Extract the [X, Y] coordinate from the center of the cell holding the provided text.  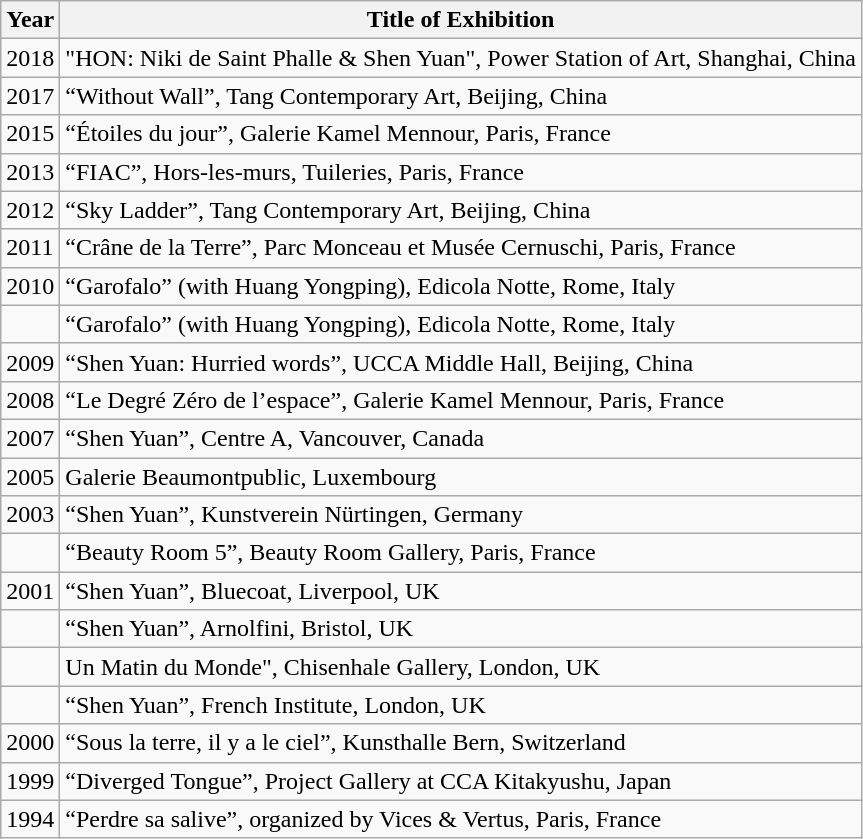
2007 [30, 438]
“Shen Yuan: Hurried words”, UCCA Middle Hall, Beijing, China [461, 362]
Year [30, 20]
“Sky Ladder”, Tang Contemporary Art, Beijing, China [461, 210]
2012 [30, 210]
“Shen Yuan”, Kunstverein Nürtingen, Germany [461, 515]
2008 [30, 400]
2005 [30, 477]
“Beauty Room 5”, Beauty Room Gallery, Paris, France [461, 553]
“Shen Yuan”, Bluecoat, Liverpool, UK [461, 591]
1999 [30, 781]
“Shen Yuan”, Arnolfini, Bristol, UK [461, 629]
2001 [30, 591]
“Diverged Tongue”, Project Gallery at CCA Kitakyushu, Japan [461, 781]
“Perdre sa salive”, organized by Vices & Vertus, Paris, France [461, 819]
2010 [30, 286]
2003 [30, 515]
2000 [30, 743]
2013 [30, 172]
Un Matin du Monde", Chisenhale Gallery, London, UK [461, 667]
“Crâne de la Terre”, Parc Monceau et Musée Cernuschi, Paris, France [461, 248]
“Without Wall”, Tang Contemporary Art, Beijing, China [461, 96]
“Étoiles du jour”, Galerie Kamel Mennour, Paris, France [461, 134]
2009 [30, 362]
2015 [30, 134]
"HON: Niki de Saint Phalle & Shen Yuan", Power Station of Art, Shanghai, China [461, 58]
“Sous la terre, il y a le ciel”, Kunsthalle Bern, Switzerland [461, 743]
2017 [30, 96]
2018 [30, 58]
Title of Exhibition [461, 20]
“Shen Yuan”, Centre A, Vancouver, Canada [461, 438]
“Shen Yuan”, French Institute, London, UK [461, 705]
“FIAC”, Hors-les-murs, Tuileries, Paris, France [461, 172]
1994 [30, 819]
“Le Degré Zéro de l’espace”, Galerie Kamel Mennour, Paris, France [461, 400]
Galerie Beaumontpublic, Luxembourg [461, 477]
2011 [30, 248]
